Provide the (X, Y) coordinate of the cell's center where the given text is located.  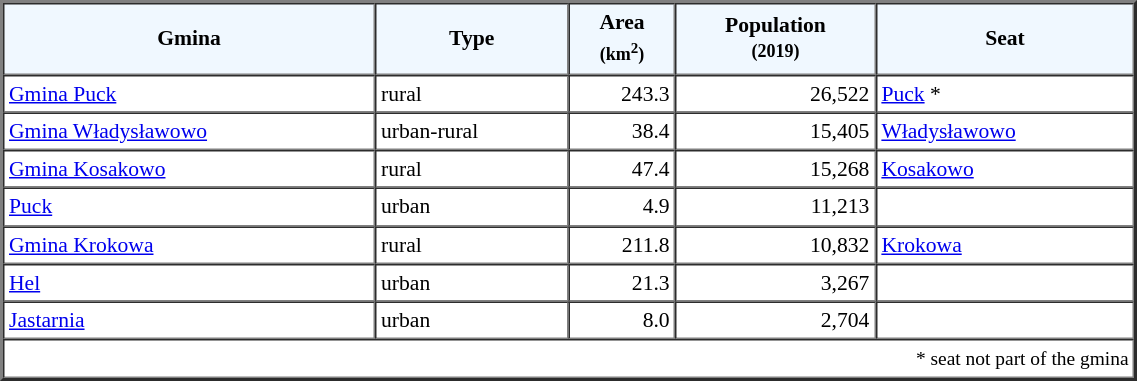
8.0 (622, 321)
urban-rural (472, 131)
Seat (1004, 38)
47.4 (622, 169)
3,267 (776, 283)
11,213 (776, 207)
Władysławowo (1004, 131)
Hel (189, 283)
Area(km2) (622, 38)
Krokowa (1004, 245)
15,405 (776, 131)
Gmina Kosakowo (189, 169)
4.9 (622, 207)
243.3 (622, 93)
26,522 (776, 93)
15,268 (776, 169)
211.8 (622, 245)
21.3 (622, 283)
* seat not part of the gmina (569, 359)
Puck (189, 207)
Kosakowo (1004, 169)
Gmina Władysławowo (189, 131)
Gmina (189, 38)
Gmina Krokowa (189, 245)
38.4 (622, 131)
Jastarnia (189, 321)
Population(2019) (776, 38)
Type (472, 38)
2,704 (776, 321)
Puck * (1004, 93)
Gmina Puck (189, 93)
10,832 (776, 245)
